Output the (X, Y) coordinate of the center of the cell containing the given text.  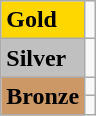
Bronze (43, 96)
Gold (43, 20)
Silver (43, 58)
